From the cell containing the given text, extract its center point as (X, Y) coordinate. 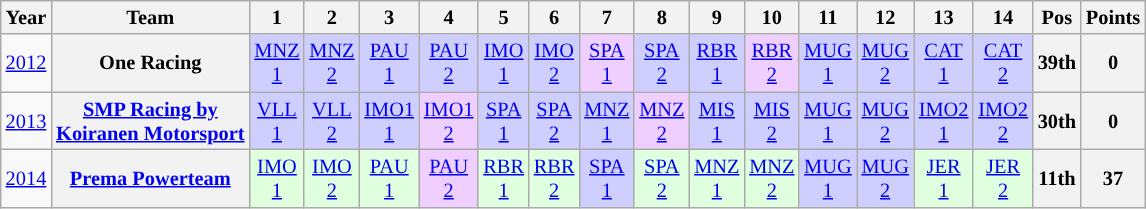
MIS1 (716, 121)
13 (944, 17)
6 (554, 17)
JER2 (1003, 178)
CAT2 (1003, 63)
VLL1 (276, 121)
2014 (26, 178)
3 (389, 17)
Prema Powerteam (150, 178)
2 (332, 17)
2012 (26, 63)
1 (276, 17)
Year (26, 17)
4 (449, 17)
Pos (1057, 17)
8 (662, 17)
5 (503, 17)
Team (150, 17)
Points (1113, 17)
CAT1 (944, 63)
10 (772, 17)
39th (1057, 63)
MIS2 (772, 121)
IMO22 (1003, 121)
11 (828, 17)
12 (886, 17)
JER1 (944, 178)
11th (1057, 178)
9 (716, 17)
37 (1113, 178)
IMO21 (944, 121)
14 (1003, 17)
30th (1057, 121)
IMO12 (449, 121)
IMO11 (389, 121)
7 (606, 17)
One Racing (150, 63)
VLL2 (332, 121)
2013 (26, 121)
SMP Racing byKoiranen Motorsport (150, 121)
